Determine the (x, y) coordinate at the center of the cell enclosing the given text.  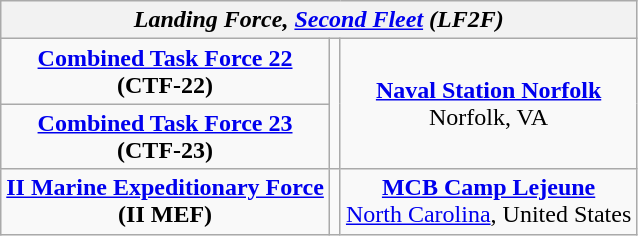
II Marine Expeditionary Force(II MEF) (166, 202)
Naval Station NorfolkNorfolk, VA (488, 104)
Landing Force, Second Fleet (LF2F) (319, 20)
Combined Task Force 23(CTF-23) (166, 136)
MCB Camp LejeuneNorth Carolina, United States (488, 202)
Combined Task Force 22(CTF-22) (166, 72)
